Extract the [x, y] coordinate from the center of the cell holding the provided text.  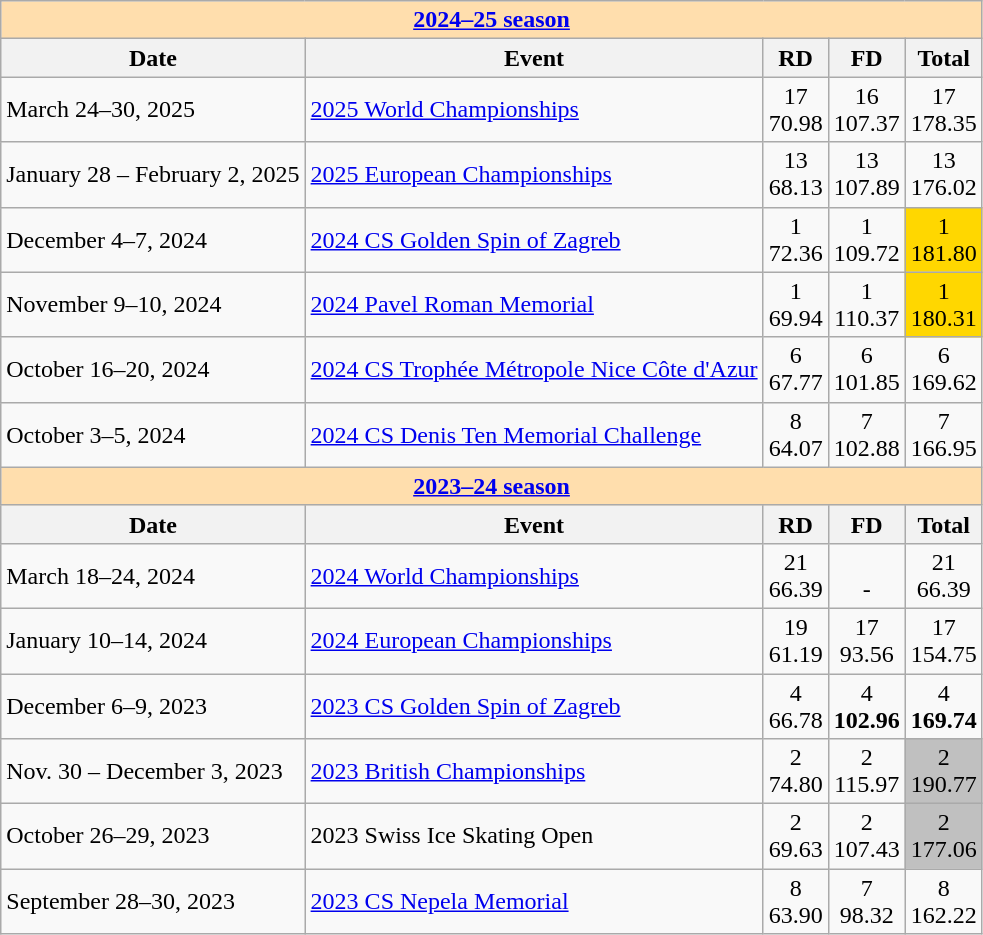
19 61.19 [796, 640]
2024 CS Trophée Métropole Nice Côte d'Azur [534, 370]
2024 European Championships [534, 640]
6 67.77 [796, 370]
2023 CS Golden Spin of Zagreb [534, 706]
13 176.02 [944, 174]
2023 Swiss Ice Skating Open [534, 836]
2023 CS Nepela Memorial [534, 902]
2025 European Championships [534, 174]
17 70.98 [796, 110]
8 64.07 [796, 434]
8 162.22 [944, 902]
17 93.56 [866, 640]
1 110.37 [866, 304]
December 4–7, 2024 [153, 240]
Nov. 30 – December 3, 2023 [153, 772]
2 74.80 [796, 772]
January 28 – February 2, 2025 [153, 174]
4 102.96 [866, 706]
January 10–14, 2024 [153, 640]
16 107.37 [866, 110]
6 169.62 [944, 370]
2 115.97 [866, 772]
7 102.88 [866, 434]
2 190.77 [944, 772]
March 24–30, 2025 [153, 110]
1 69.94 [796, 304]
2023 British Championships [534, 772]
October 16–20, 2024 [153, 370]
17 154.75 [944, 640]
2023–24 season [492, 486]
- [866, 576]
2024 CS Denis Ten Memorial Challenge [534, 434]
2 177.06 [944, 836]
2024 World Championships [534, 576]
8 63.90 [796, 902]
November 9–10, 2024 [153, 304]
13 68.13 [796, 174]
17 178.35 [944, 110]
1 180.31 [944, 304]
7 166.95 [944, 434]
4 169.74 [944, 706]
October 3–5, 2024 [153, 434]
2 107.43 [866, 836]
4 66.78 [796, 706]
December 6–9, 2023 [153, 706]
2024 CS Golden Spin of Zagreb [534, 240]
2025 World Championships [534, 110]
6 101.85 [866, 370]
7 98.32 [866, 902]
March 18–24, 2024 [153, 576]
1 72.36 [796, 240]
2024–25 season [492, 20]
2024 Pavel Roman Memorial [534, 304]
1 109.72 [866, 240]
1 181.80 [944, 240]
13 107.89 [866, 174]
2 69.63 [796, 836]
October 26–29, 2023 [153, 836]
September 28–30, 2023 [153, 902]
